Return [x, y] of the center of cell containing provided text 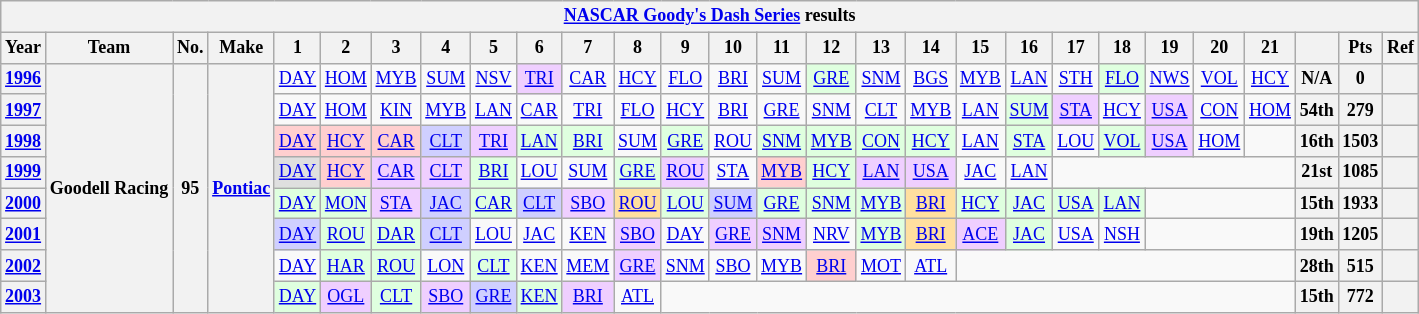
KIN [396, 110]
279 [1360, 110]
2 [346, 48]
21st [1316, 172]
NRV [831, 234]
12 [831, 48]
3 [396, 48]
17 [1076, 48]
No. [190, 48]
14 [931, 48]
NWS [1170, 78]
6 [539, 48]
NSV [494, 78]
7 [588, 48]
16th [1316, 140]
10 [733, 48]
Pontiac [242, 188]
Team [108, 48]
ACE [981, 234]
Make [242, 48]
21 [1270, 48]
STH [1076, 78]
1085 [1360, 172]
772 [1360, 296]
5 [494, 48]
MON [346, 204]
8 [638, 48]
18 [1122, 48]
2000 [24, 204]
13 [881, 48]
20 [1220, 48]
1998 [24, 140]
2001 [24, 234]
Year [24, 48]
19 [1170, 48]
Ref [1401, 48]
16 [1029, 48]
NSH [1122, 234]
N/A [1316, 78]
19th [1316, 234]
Pts [1360, 48]
0 [1360, 78]
HAR [346, 266]
1 [297, 48]
11 [782, 48]
MOT [881, 266]
515 [1360, 266]
LON [446, 266]
4 [446, 48]
28th [1316, 266]
DAR [396, 234]
1933 [1360, 204]
Goodell Racing [108, 188]
MEM [588, 266]
2002 [24, 266]
1997 [24, 110]
95 [190, 188]
1996 [24, 78]
9 [685, 48]
1205 [1360, 234]
2003 [24, 296]
1999 [24, 172]
54th [1316, 110]
BGS [931, 78]
NASCAR Goody's Dash Series results [710, 16]
1503 [1360, 140]
15 [981, 48]
OGL [346, 296]
